Extract the (x, y) coordinate from the center of the cell holding the provided text.  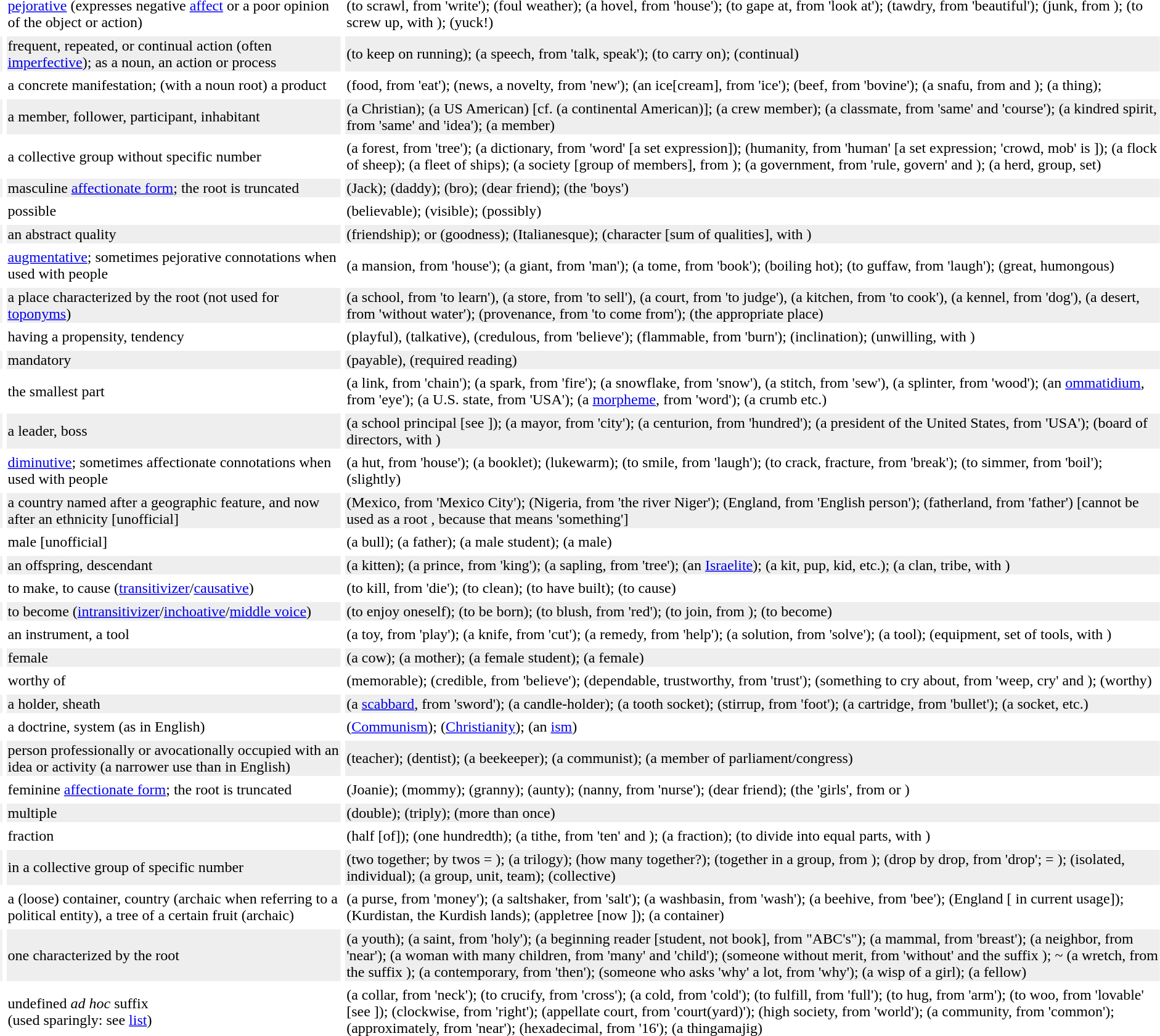
in a collective group of specific number (174, 868)
a holder, sheath (174, 704)
male [unofficial] (174, 542)
a doctrine, system (as in English) (174, 727)
to make, to cause (transitivizer/causative) (174, 589)
(teacher); (dentist); (a beekeeper); (a communist); (a member of parliament/congress) (753, 758)
diminutive; sometimes affectionate connotations when used with people (174, 471)
having a propensity, tendency (174, 337)
person professionally or avocationally occupied with an idea or activity (a narrower use than in English) (174, 758)
multiple (174, 813)
(memorable); (credible, from 'believe'); (dependable, trustworthy, from 'trust'); (something to cry about, from 'weep, cry' and ); (worthy) (753, 681)
(Joanie); (mommy); (granny); (aunty); (nanny, from 'nurse'); (dear friend); (the 'girls', from or ) (753, 789)
feminine affectionate form; the root is truncated (174, 789)
(Communism); (Christianity); (an ism) (753, 727)
(a kitten); (a prince, from 'king'); (a sapling, from 'tree'); (an Israelite); (a kit, pup, kid, etc.); (a clan, tribe, with ) (753, 565)
(to enjoy oneself); (to be born); (to blush, from 'red'); (to join, from ); (to become) (753, 611)
augmentative; sometimes pejorative connotations when used with people (174, 265)
(a hut, from 'house'); (a booklet); (lukewarm); (to smile, from 'laugh'); (to crack, fracture, from 'break'); (to simmer, from 'boil'); (slightly) (753, 471)
(Jack); (daddy); (bro); (dear friend); (the 'boys') (753, 188)
a leader, boss (174, 431)
(a cow); (a mother); (a female student); (a female) (753, 658)
(food, from 'eat'); (news, a novelty, from 'new'); (an ice[cream], from 'ice'); (beef, from 'bovine'); (a snafu, from and ); (a thing); (753, 86)
(believable); (visible); (possibly) (753, 211)
masculine affectionate form; the root is truncated (174, 188)
a concrete manifestation; (with a noun root) a product (174, 86)
(a mansion, from 'house'); (a giant, from 'man'); (a tome, from 'book'); (boiling hot); (to guffaw, from 'laugh'); (great, humongous) (753, 265)
a place characterized by the root (not used for toponyms) (174, 306)
(a bull); (a father); (a male student); (a male) (753, 542)
mandatory (174, 360)
an offspring, descendant (174, 565)
a country named after a geographic feature, and now after an ethnicity [unofficial] (174, 510)
(a scabbard, from 'sword'); (a candle-holder); (a tooth socket); (stirrup, from 'foot'); (a cartridge, from 'bullet'); (a socket, etc.) (753, 704)
a collective group without specific number (174, 157)
(friendship); or (goodness); (Italianesque); (character [sum of qualities], with ) (753, 234)
one characterized by the root (174, 955)
(to kill, from 'die'); (to clean); (to have built); (to cause) (753, 589)
(a toy, from 'play'); (a knife, from 'cut'); (a remedy, from 'help'); (a solution, from 'solve'); (a tool); (equipment, set of tools, with ) (753, 634)
to become (intransitivizer/inchoative/middle voice) (174, 611)
(to keep on running); (a speech, from 'talk, speak'); (to carry on); (continual) (753, 54)
worthy of (174, 681)
a (loose) container, country (archaic when referring to a political entity), a tree of a certain fruit (archaic) (174, 907)
fraction (174, 836)
the smallest part (174, 391)
(payable), (required reading) (753, 360)
an instrument, a tool (174, 634)
a member, follower, participant, inhabitant (174, 117)
frequent, repeated, or continual action (often imperfective); as a noun, an action or process (174, 54)
(double); (triply); (more than once) (753, 813)
(playful), (talkative), (credulous, from 'believe'); (flammable, from 'burn'); (inclination); (unwilling, with ) (753, 337)
(half [of]); (one hundredth); (a tithe, from 'ten' and ); (a fraction); (to divide into equal parts, with ) (753, 836)
an abstract quality (174, 234)
female (174, 658)
possible (174, 211)
